From the cell containing the given text, extract its center point as [x, y] coordinate. 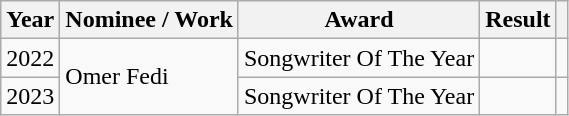
Omer Fedi [150, 77]
Award [358, 20]
Result [518, 20]
Nominee / Work [150, 20]
2023 [30, 96]
Year [30, 20]
2022 [30, 58]
